Return the [X, Y] coordinate for the center point of the cell that contains the specified text.  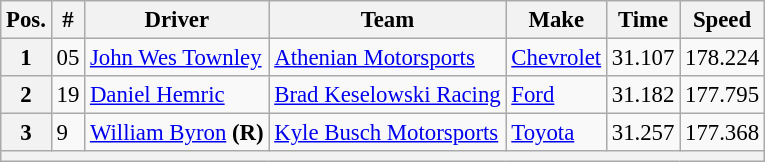
177.795 [722, 95]
Speed [722, 20]
Pos. [26, 20]
178.224 [722, 58]
31.257 [642, 133]
William Byron (R) [177, 133]
19 [68, 95]
2 [26, 95]
Chevrolet [556, 58]
Make [556, 20]
Daniel Hemric [177, 95]
Kyle Busch Motorsports [388, 133]
05 [68, 58]
177.368 [722, 133]
Athenian Motorsports [388, 58]
Time [642, 20]
Ford [556, 95]
9 [68, 133]
John Wes Townley [177, 58]
3 [26, 133]
# [68, 20]
31.107 [642, 58]
Toyota [556, 133]
31.182 [642, 95]
Driver [177, 20]
Team [388, 20]
1 [26, 58]
Brad Keselowski Racing [388, 95]
